Locate the cell with the specified text and output its (x, y) center coordinate. 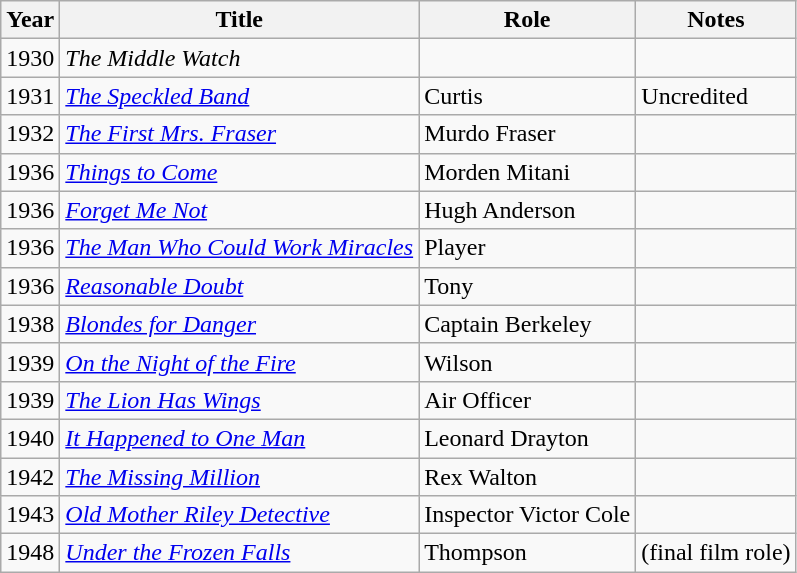
Notes (716, 20)
Blondes for Danger (240, 324)
(final film role) (716, 553)
Reasonable Doubt (240, 286)
1942 (30, 477)
1932 (30, 134)
The First Mrs. Fraser (240, 134)
Things to Come (240, 172)
The Missing Million (240, 477)
It Happened to One Man (240, 438)
Rex Walton (528, 477)
Air Officer (528, 400)
Wilson (528, 362)
Title (240, 20)
1931 (30, 96)
The Speckled Band (240, 96)
Thompson (528, 553)
Old Mother Riley Detective (240, 515)
Year (30, 20)
The Lion Has Wings (240, 400)
Murdo Fraser (528, 134)
On the Night of the Fire (240, 362)
Tony (528, 286)
1940 (30, 438)
Player (528, 248)
1943 (30, 515)
Under the Frozen Falls (240, 553)
The Man Who Could Work Miracles (240, 248)
Inspector Victor Cole (528, 515)
The Middle Watch (240, 58)
Role (528, 20)
Curtis (528, 96)
1938 (30, 324)
Hugh Anderson (528, 210)
1930 (30, 58)
Leonard Drayton (528, 438)
Uncredited (716, 96)
Forget Me Not (240, 210)
Captain Berkeley (528, 324)
Morden Mitani (528, 172)
1948 (30, 553)
